Pinpoint the cell where the given text exists, returning its [x, y] midpoint coordinate. 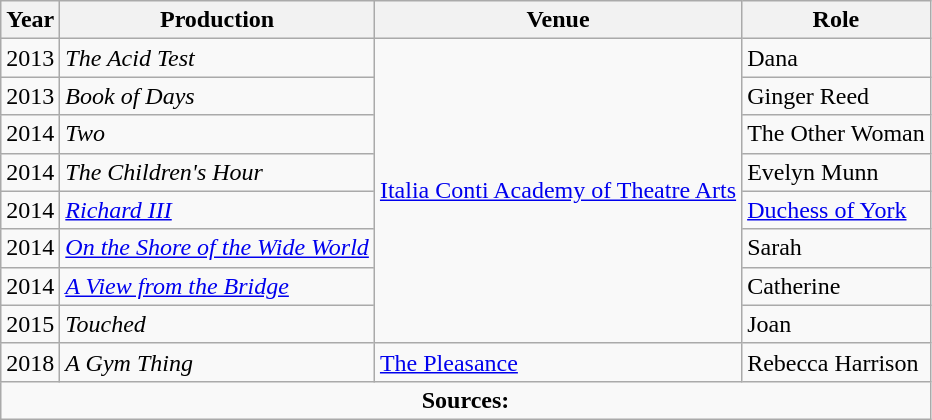
Venue [558, 20]
Ginger Reed [836, 96]
Dana [836, 58]
A View from the Bridge [218, 286]
Joan [836, 324]
Book of Days [218, 96]
A Gym Thing [218, 362]
2015 [30, 324]
The Other Woman [836, 134]
Richard III [218, 210]
Duchess of York [836, 210]
Sarah [836, 248]
Role [836, 20]
2018 [30, 362]
On the Shore of the Wide World [218, 248]
The Children's Hour [218, 172]
Two [218, 134]
The Pleasance [558, 362]
Year [30, 20]
Italia Conti Academy of Theatre Arts [558, 191]
Evelyn Munn [836, 172]
Catherine [836, 286]
Rebecca Harrison [836, 362]
The Acid Test [218, 58]
Sources: [466, 400]
Touched [218, 324]
Production [218, 20]
